From the cell containing the given text, extract its center point as (x, y) coordinate. 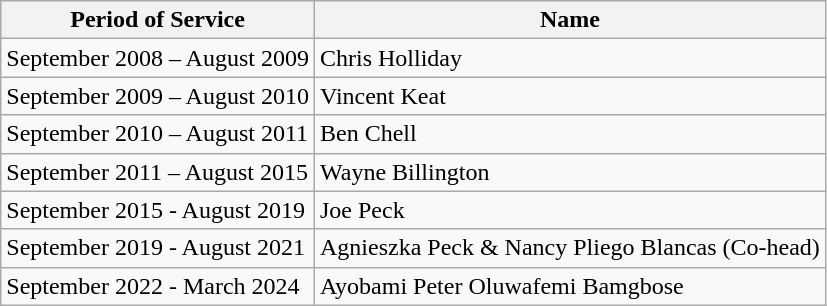
Ben Chell (570, 134)
Ayobami Peter Oluwafemi Bamgbose (570, 286)
September 2022 - March 2024 (158, 286)
Chris Holliday (570, 58)
Agnieszka Peck & Nancy Pliego Blancas (Co-head) (570, 248)
September 2015 - August 2019 (158, 210)
Wayne Billington (570, 172)
Joe Peck (570, 210)
September 2019 - August 2021 (158, 248)
September 2009 – August 2010 (158, 96)
Vincent Keat (570, 96)
September 2010 – August 2011 (158, 134)
September 2011 – August 2015 (158, 172)
Name (570, 20)
September 2008 – August 2009 (158, 58)
Period of Service (158, 20)
